Search for the cell housing the specified text and yield its (X, Y) center coordinate. 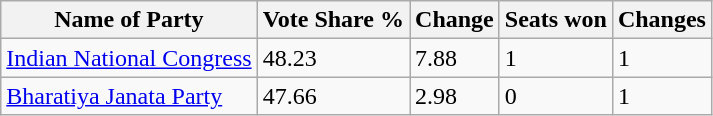
Seats won (556, 20)
Change (455, 20)
Indian National Congress (129, 58)
Name of Party (129, 20)
47.66 (333, 96)
Vote Share % (333, 20)
Bharatiya Janata Party (129, 96)
7.88 (455, 58)
48.23 (333, 58)
Changes (662, 20)
2.98 (455, 96)
0 (556, 96)
